For the text-containing cell, return its midpoint in (X, Y) coordinate format. 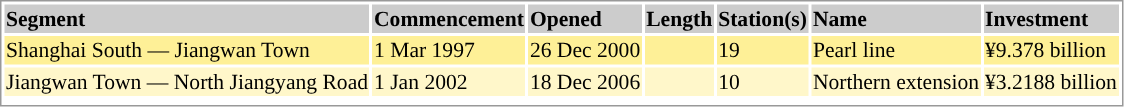
Length (680, 18)
Pearl line (896, 50)
¥3.2188 billion (1050, 82)
Station(s) (763, 18)
18 Dec 2006 (584, 82)
1 Mar 1997 (450, 50)
Commencement (450, 18)
Segment (186, 18)
10 (763, 82)
Name (896, 18)
¥9.378 billion (1050, 50)
1 Jan 2002 (450, 82)
Investment (1050, 18)
19 (763, 50)
Jiangwan Town — North Jiangyang Road (186, 82)
Northern extension (896, 82)
Shanghai South — Jiangwan Town (186, 50)
26 Dec 2000 (584, 50)
Opened (584, 18)
